Locate the cell with the specified text and output its [X, Y] center coordinate. 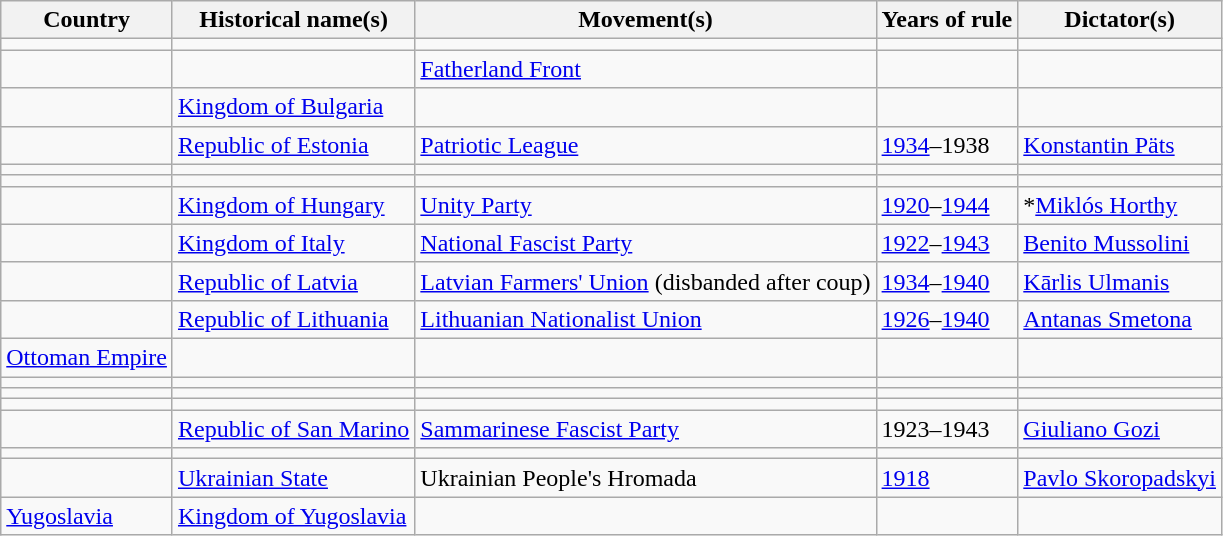
Kingdom of Bulgaria [293, 107]
Giuliano Gozi [1120, 429]
Yugoslavia [87, 516]
Kingdom of Yugoslavia [293, 516]
Country [87, 20]
Antanas Smetona [1120, 319]
Republic of Lithuania [293, 319]
Benito Mussolini [1120, 243]
Kingdom of Hungary [293, 205]
Republic of Estonia [293, 145]
1920–1944 [947, 205]
1923–1943 [947, 429]
Fatherland Front [646, 69]
1934–1938 [947, 145]
1934–1940 [947, 281]
Movement(s) [646, 20]
Republic of Latvia [293, 281]
Ukrainian State [293, 478]
Ottoman Empire [87, 357]
Years of rule [947, 20]
Lithuanian Nationalist Union [646, 319]
Unity Party [646, 205]
Sammarinese Fascist Party [646, 429]
Konstantin Päts [1120, 145]
Latvian Farmers' Union (disbanded after coup) [646, 281]
Republic of San Marino [293, 429]
*Miklós Horthy [1120, 205]
Patriotic League [646, 145]
Historical name(s) [293, 20]
Dictator(s) [1120, 20]
Ukrainian People's Hromada [646, 478]
Kārlis Ulmanis [1120, 281]
National Fascist Party [646, 243]
1918 [947, 478]
Kingdom of Italy [293, 243]
1922–1943 [947, 243]
Pavlo Skoropadskyi [1120, 478]
1926–1940 [947, 319]
